Determine the (X, Y) coordinate at the center of the cell enclosing the given text.  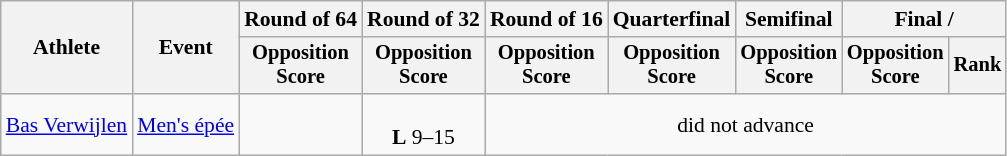
did not advance (746, 124)
Men's épée (186, 124)
Round of 64 (300, 19)
Round of 16 (546, 19)
Quarterfinal (672, 19)
L 9–15 (424, 124)
Final / (924, 19)
Round of 32 (424, 19)
Bas Verwijlen (66, 124)
Rank (978, 66)
Athlete (66, 48)
Event (186, 48)
Semifinal (788, 19)
